Return the (X, Y) coordinate for the center point of the cell that contains the specified text.  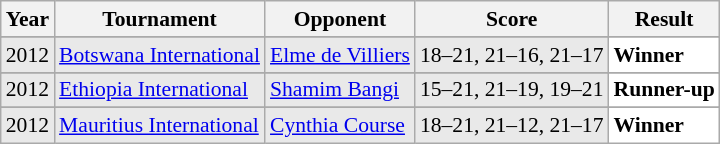
Shamim Bangi (340, 90)
15–21, 21–19, 19–21 (512, 90)
Year (28, 19)
Botswana International (160, 55)
Result (664, 19)
Runner-up (664, 90)
Elme de Villiers (340, 55)
Score (512, 19)
Cynthia Course (340, 126)
18–21, 21–16, 21–17 (512, 55)
Opponent (340, 19)
Tournament (160, 19)
18–21, 21–12, 21–17 (512, 126)
Ethiopia International (160, 90)
Mauritius International (160, 126)
